Provide the (x, y) coordinate of the cell's center where the given text is located.  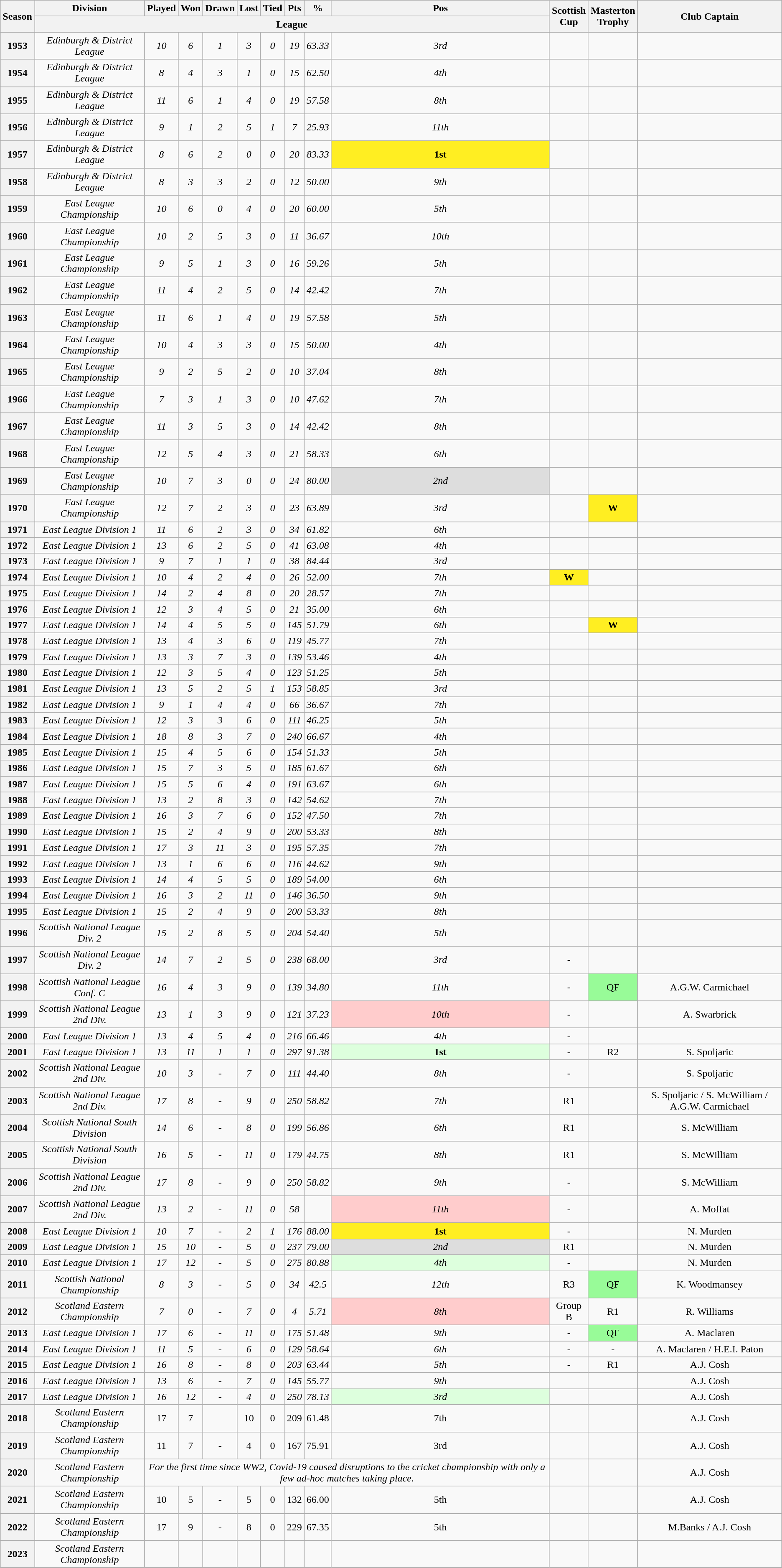
37.23 (317, 1015)
132 (294, 1499)
A. Swarbrick (709, 1015)
A. Maclaren / H.E.I. Paton (709, 1349)
44.75 (317, 1155)
S. Spoljaric / S. McWilliam / A.G.W. Carmichael (709, 1101)
75.91 (317, 1445)
51.79 (317, 625)
Won (190, 8)
2014 (18, 1349)
66.46 (317, 1036)
R3 (569, 1284)
42.5 (317, 1284)
195 (294, 848)
146 (294, 895)
91.38 (317, 1052)
1976 (18, 609)
23 (294, 508)
189 (294, 879)
204 (294, 933)
2000 (18, 1036)
297 (294, 1052)
80.88 (317, 1263)
51.48 (317, 1333)
1979 (18, 657)
1973 (18, 561)
240 (294, 736)
K. Woodmansey (709, 1284)
1993 (18, 879)
1970 (18, 508)
2012 (18, 1311)
203 (294, 1365)
68.00 (317, 960)
51.33 (317, 752)
1958 (18, 181)
176 (294, 1231)
1983 (18, 720)
1956 (18, 127)
44.40 (317, 1073)
185 (294, 768)
37.04 (317, 372)
1963 (18, 318)
R2 (613, 1052)
28.57 (317, 593)
119 (294, 641)
1981 (18, 689)
Group B (569, 1311)
1957 (18, 155)
123 (294, 673)
57.35 (317, 848)
36.50 (317, 895)
1980 (18, 673)
2011 (18, 1284)
Drawn (220, 8)
Season (18, 16)
1959 (18, 209)
1994 (18, 895)
18 (161, 736)
26 (294, 577)
1984 (18, 736)
2019 (18, 1445)
R. Williams (709, 1311)
84.44 (317, 561)
2006 (18, 1182)
1990 (18, 832)
79.00 (317, 1247)
175 (294, 1333)
167 (294, 1445)
1966 (18, 400)
60.00 (317, 209)
1965 (18, 372)
2007 (18, 1209)
62.50 (317, 73)
59.26 (317, 263)
1971 (18, 529)
66.00 (317, 1499)
1975 (18, 593)
129 (294, 1349)
63.44 (317, 1365)
1997 (18, 960)
2001 (18, 1052)
63.89 (317, 508)
56.86 (317, 1128)
78.13 (317, 1397)
1992 (18, 863)
2009 (18, 1247)
116 (294, 863)
61.48 (317, 1418)
61.67 (317, 768)
216 (294, 1036)
237 (294, 1247)
1967 (18, 426)
38 (294, 561)
1978 (18, 641)
1995 (18, 911)
25.93 (317, 127)
55.77 (317, 1381)
Played (161, 8)
A. Maclaren (709, 1333)
35.00 (317, 609)
2008 (18, 1231)
1954 (18, 73)
152 (294, 816)
1991 (18, 848)
199 (294, 1128)
153 (294, 689)
1964 (18, 345)
2004 (18, 1128)
238 (294, 960)
League (292, 24)
58.85 (317, 689)
1962 (18, 290)
1974 (18, 577)
1953 (18, 46)
61.82 (317, 529)
58.33 (317, 454)
44.62 (317, 863)
47.62 (317, 400)
Pts (294, 8)
Scottish National League Conf. C (89, 987)
191 (294, 784)
41 (294, 545)
83.33 (317, 155)
67.35 (317, 1527)
1969 (18, 481)
275 (294, 1263)
1998 (18, 987)
2003 (18, 1101)
47.50 (317, 816)
179 (294, 1155)
2013 (18, 1333)
63.08 (317, 545)
154 (294, 752)
53.46 (317, 657)
1996 (18, 933)
1999 (18, 1015)
2010 (18, 1263)
Pos (440, 8)
209 (294, 1418)
121 (294, 1015)
24 (294, 481)
58.64 (317, 1349)
54.40 (317, 933)
63.33 (317, 46)
51.25 (317, 673)
1987 (18, 784)
2021 (18, 1499)
80.00 (317, 481)
1955 (18, 100)
2015 (18, 1365)
Tied (272, 8)
1960 (18, 236)
1961 (18, 263)
2018 (18, 1418)
54.00 (317, 879)
Lost (249, 8)
A. Moffat (709, 1209)
Club Captain (709, 16)
45.77 (317, 641)
46.25 (317, 720)
1986 (18, 768)
A.G.W. Carmichael (709, 987)
52.00 (317, 577)
Division (89, 8)
2002 (18, 1073)
2020 (18, 1473)
1989 (18, 816)
2022 (18, 1527)
1988 (18, 800)
63.67 (317, 784)
1968 (18, 454)
MastertonTrophy (613, 16)
M.Banks / A.J. Cosh (709, 1527)
1977 (18, 625)
229 (294, 1527)
58 (294, 1209)
% (317, 8)
1972 (18, 545)
Scottish National Championship (89, 1284)
12th (440, 1284)
34.80 (317, 987)
2005 (18, 1155)
1982 (18, 705)
2023 (18, 1554)
ScottishCup (569, 16)
2017 (18, 1397)
66 (294, 705)
88.00 (317, 1231)
For the first time since WW2, Covid-19 caused disruptions to the cricket championship with only a few ad-hoc matches taking place. (347, 1473)
54.62 (317, 800)
5.71 (317, 1311)
1985 (18, 752)
142 (294, 800)
2016 (18, 1381)
66.67 (317, 736)
